From the cell containing the given text, extract its center point as (x, y) coordinate. 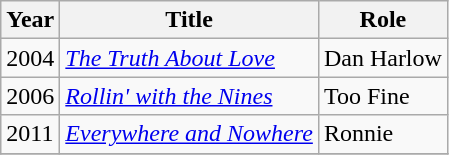
Title (190, 20)
The Truth About Love (190, 58)
Rollin' with the Nines (190, 96)
Role (382, 20)
Everywhere and Nowhere (190, 134)
2006 (30, 96)
2011 (30, 134)
Ronnie (382, 134)
2004 (30, 58)
Dan Harlow (382, 58)
Too Fine (382, 96)
Year (30, 20)
